Pinpoint the cell where the given text exists, returning its (X, Y) midpoint coordinate. 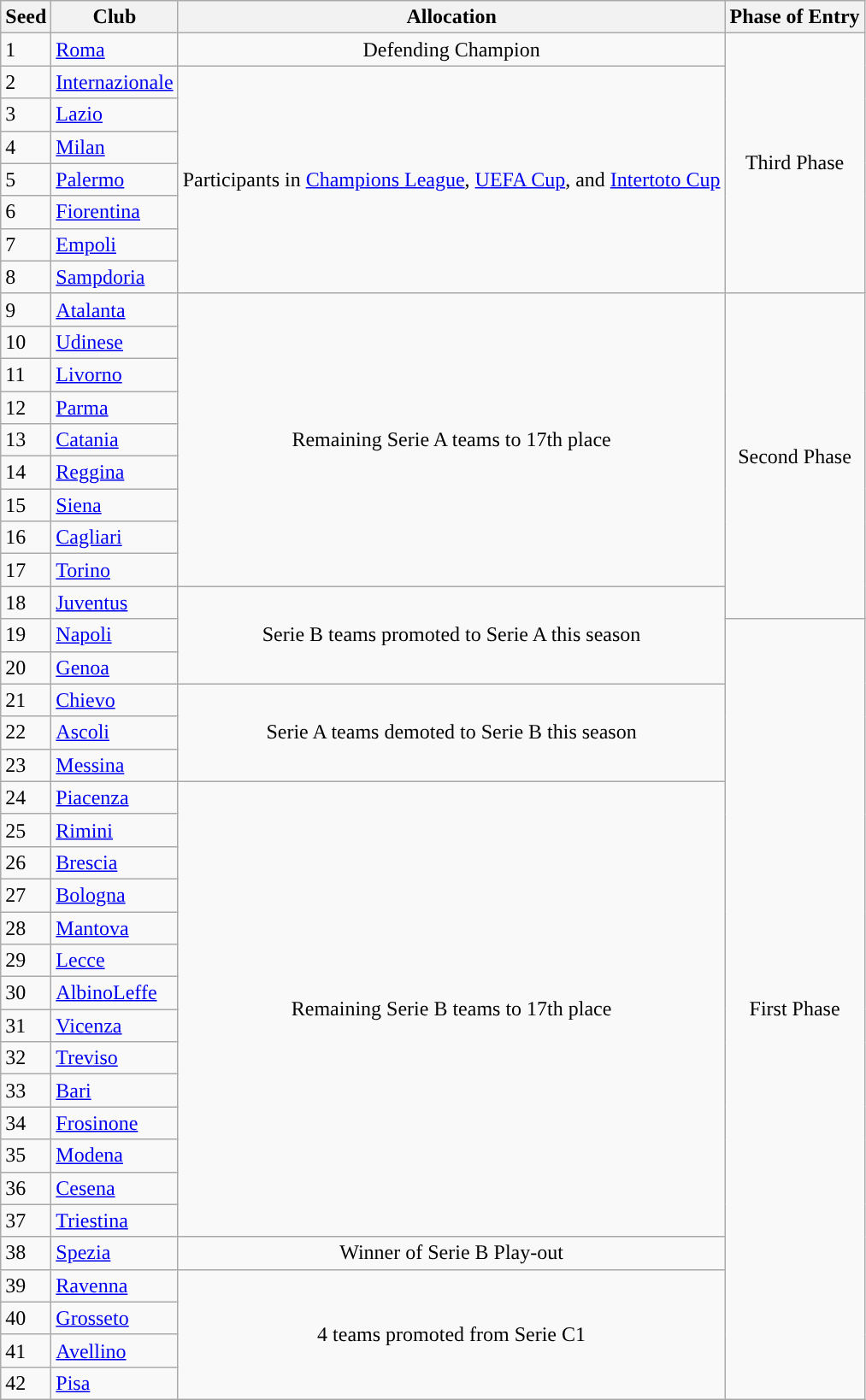
Udinese (115, 342)
Sampdoria (115, 277)
40 (26, 1318)
Palermo (115, 179)
Bologna (115, 895)
Vicenza (115, 1026)
26 (26, 862)
Remaining Serie B teams to 17th place (451, 1009)
Pisa (115, 1383)
Frosinone (115, 1123)
Winner of Serie B Play-out (451, 1253)
23 (26, 765)
Remaining Serie A teams to 17th place (451, 439)
AlbinoLeffe (115, 993)
Piacenza (115, 797)
5 (26, 179)
Defending Champion (451, 50)
20 (26, 668)
24 (26, 797)
Rimini (115, 830)
4 (26, 147)
Fiorentina (115, 212)
1 (26, 50)
Messina (115, 765)
4 teams promoted from Serie C1 (451, 1334)
Triestina (115, 1221)
10 (26, 342)
7 (26, 244)
31 (26, 1026)
21 (26, 700)
29 (26, 961)
Seed (26, 17)
12 (26, 408)
41 (26, 1350)
8 (26, 277)
30 (26, 993)
Internazionale (115, 82)
Brescia (115, 862)
Siena (115, 505)
Parma (115, 408)
19 (26, 635)
Chievo (115, 700)
18 (26, 603)
Ravenna (115, 1285)
Participants in Champions League, UEFA Cup, and Intertoto Cup (451, 179)
Phase of Entry (795, 17)
Napoli (115, 635)
Genoa (115, 668)
13 (26, 440)
Serie B teams promoted to Serie A this season (451, 635)
3 (26, 115)
Cagliari (115, 538)
2 (26, 82)
Bari (115, 1091)
6 (26, 212)
34 (26, 1123)
Juventus (115, 603)
36 (26, 1188)
Avellino (115, 1350)
32 (26, 1058)
11 (26, 374)
35 (26, 1156)
28 (26, 927)
14 (26, 473)
Allocation (451, 17)
17 (26, 570)
Club (115, 17)
33 (26, 1091)
37 (26, 1221)
Mantova (115, 927)
Second Phase (795, 456)
Ascoli (115, 732)
27 (26, 895)
Lecce (115, 961)
Lazio (115, 115)
Torino (115, 570)
22 (26, 732)
Third Phase (795, 163)
39 (26, 1285)
Milan (115, 147)
Cesena (115, 1188)
Modena (115, 1156)
Catania (115, 440)
38 (26, 1253)
16 (26, 538)
Empoli (115, 244)
15 (26, 505)
42 (26, 1383)
Atalanta (115, 309)
Spezia (115, 1253)
Serie A teams demoted to Serie B this season (451, 732)
First Phase (795, 1009)
Treviso (115, 1058)
Roma (115, 50)
25 (26, 830)
Reggina (115, 473)
9 (26, 309)
Grosseto (115, 1318)
Livorno (115, 374)
